Capture the cell that displays the provided text and extract its [X, Y] central coordinate. 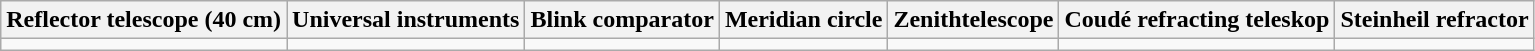
Universal instruments [406, 20]
Steinheil refractor [1434, 20]
Zenithtelescope [974, 20]
Reflector telescope (40 cm) [144, 20]
Coudé refracting teleskop [1197, 20]
Blink comparator [622, 20]
Meridian circle [804, 20]
